Scan for the cell matching the given text and deliver its [x, y] coordinate at center. 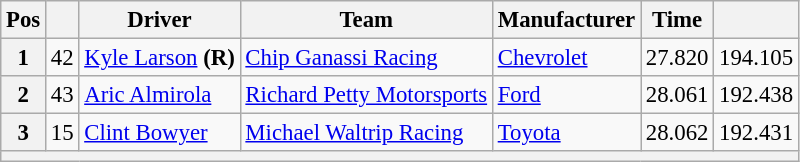
194.105 [756, 58]
Driver [160, 20]
Clint Bowyer [160, 133]
192.431 [756, 133]
Time [676, 20]
192.438 [756, 95]
28.062 [676, 133]
Team [366, 20]
3 [24, 133]
28.061 [676, 95]
Toyota [566, 133]
Kyle Larson (R) [160, 58]
27.820 [676, 58]
Aric Almirola [160, 95]
Michael Waltrip Racing [366, 133]
Ford [566, 95]
1 [24, 58]
42 [62, 58]
Chevrolet [566, 58]
Richard Petty Motorsports [366, 95]
Chip Ganassi Racing [366, 58]
Pos [24, 20]
2 [24, 95]
15 [62, 133]
43 [62, 95]
Manufacturer [566, 20]
